Determine the [x, y] coordinate at the center of the cell enclosing the given text.  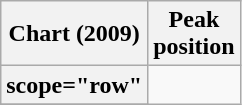
Peakposition [194, 34]
scope="row" [74, 85]
Chart (2009) [74, 34]
